Scan for the cell matching the given text and deliver its (X, Y) coordinate at center. 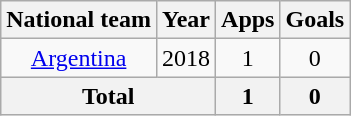
2018 (186, 58)
Goals (315, 20)
Argentina (79, 58)
Year (186, 20)
National team (79, 20)
Total (108, 96)
Apps (248, 20)
